Capture the cell that displays the provided text and extract its (X, Y) central coordinate. 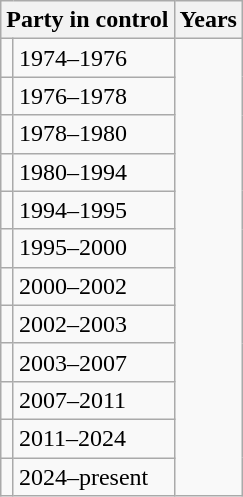
Years (208, 20)
1994–1995 (94, 210)
2011–2024 (94, 438)
Party in control (88, 20)
1978–1980 (94, 134)
2002–2003 (94, 324)
1980–1994 (94, 172)
2007–2011 (94, 400)
1976–1978 (94, 96)
2003–2007 (94, 362)
2024–present (94, 477)
1974–1976 (94, 58)
2000–2002 (94, 286)
1995–2000 (94, 248)
